Search for the cell housing the specified text and yield its (x, y) center coordinate. 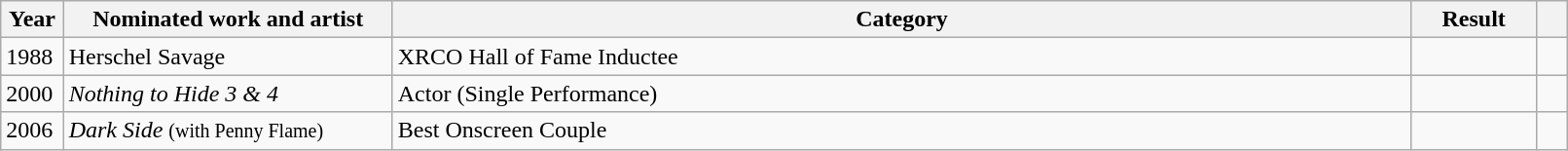
Nominated work and artist (228, 19)
Year (32, 19)
XRCO Hall of Fame Inductee (901, 57)
2006 (32, 131)
Dark Side (with Penny Flame) (228, 131)
2000 (32, 94)
Nothing to Hide 3 & 4 (228, 94)
Best Onscreen Couple (901, 131)
1988 (32, 57)
Result (1474, 19)
Category (901, 19)
Actor (Single Performance) (901, 94)
Herschel Savage (228, 57)
